Identify which cell holds the provided text, then report its (x, y) central coordinate. 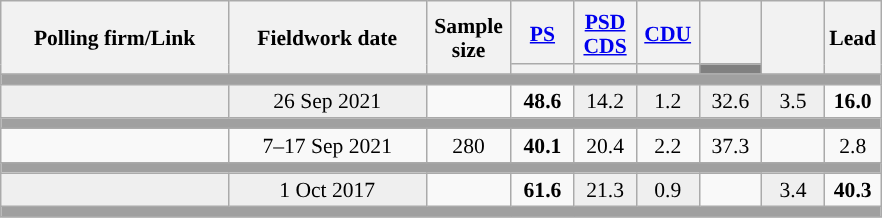
1 Oct 2017 (327, 190)
Sample size (468, 38)
7–17 Sep 2021 (327, 146)
16.0 (852, 101)
Lead (852, 38)
40.1 (542, 146)
3.5 (794, 101)
21.3 (606, 190)
32.6 (730, 101)
26 Sep 2021 (327, 101)
PSDCDS (606, 32)
14.2 (606, 101)
280 (468, 146)
1.2 (668, 101)
37.3 (730, 146)
Polling firm/Link (115, 38)
0.9 (668, 190)
48.6 (542, 101)
40.3 (852, 190)
2.2 (668, 146)
CDU (668, 32)
20.4 (606, 146)
Fieldwork date (327, 38)
PS (542, 32)
3.4 (794, 190)
2.8 (852, 146)
61.6 (542, 190)
